Capture the cell that displays the provided text and extract its [x, y] central coordinate. 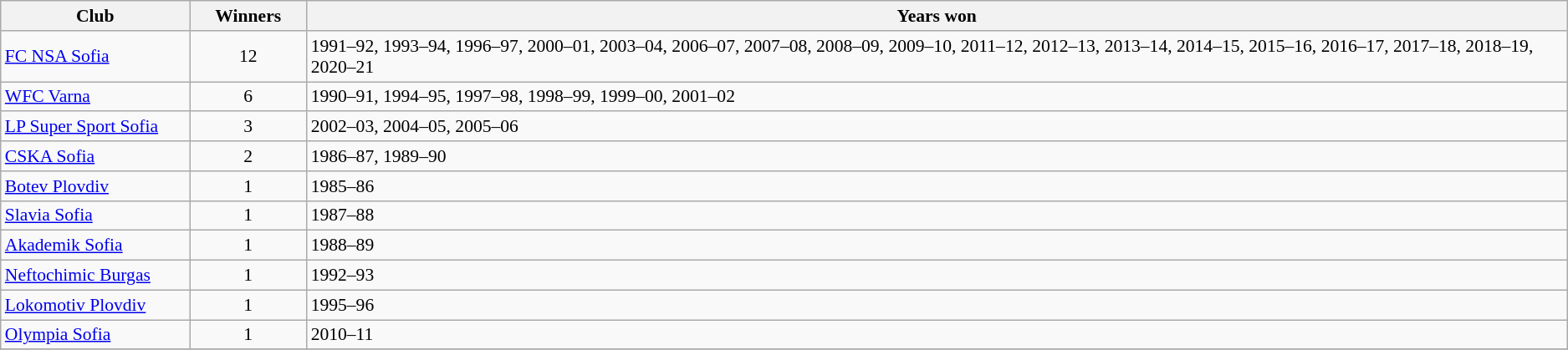
2 [248, 156]
Neftochimic Burgas [95, 276]
1992–93 [937, 276]
Club [95, 16]
WFC Varna [95, 97]
1986–87, 1989–90 [937, 156]
2002–03, 2004–05, 2005–06 [937, 127]
2010–11 [937, 335]
Botev Plovdiv [95, 186]
Olympia Sofia [95, 335]
12 [248, 57]
3 [248, 127]
Akademik Sofia [95, 246]
LP Super Sport Sofia [95, 127]
Slavia Sofia [95, 216]
1990–91, 1994–95, 1997–98, 1998–99, 1999–00, 2001–02 [937, 97]
1988–89 [937, 246]
Winners [248, 16]
6 [248, 97]
FC NSA Sofia [95, 57]
1987–88 [937, 216]
1985–86 [937, 186]
1995–96 [937, 305]
CSKA Sofia [95, 156]
Lokomotiv Plovdiv [95, 305]
Years won [937, 16]
